Output the [X, Y] coordinate of the center of the cell containing the given text.  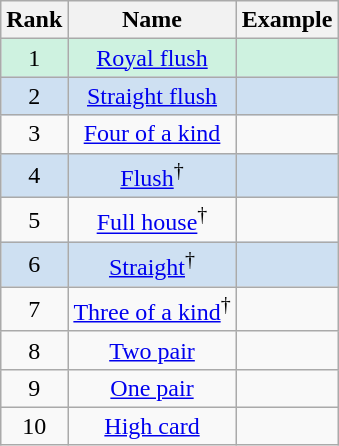
Flush† [152, 176]
1 [34, 58]
Four of a kind [152, 134]
Name [152, 20]
Rank [34, 20]
8 [34, 350]
3 [34, 134]
2 [34, 96]
Three of a kind† [152, 310]
High card [152, 426]
One pair [152, 388]
Example [287, 20]
6 [34, 264]
Royal flush [152, 58]
4 [34, 176]
5 [34, 220]
Straight† [152, 264]
10 [34, 426]
Full house† [152, 220]
9 [34, 388]
Two pair [152, 350]
7 [34, 310]
Straight flush [152, 96]
